Output the [X, Y] coordinate of the center of the cell containing the given text.  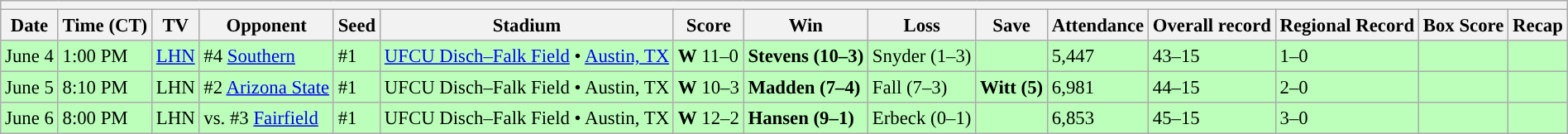
Loss [922, 25]
Seed [356, 25]
#4 Southern [266, 56]
6,853 [1097, 118]
W 10–3 [708, 88]
45–15 [1212, 118]
2–0 [1346, 88]
Witt (5) [1012, 88]
Box Score [1463, 25]
Stadium [528, 25]
Attendance [1097, 25]
Date [30, 25]
Save [1012, 25]
8:00 PM [104, 118]
44–15 [1212, 88]
Erbeck (0–1) [922, 118]
Snyder (1–3) [922, 56]
Win [806, 25]
W 12–2 [708, 118]
3–0 [1346, 118]
Regional Record [1346, 25]
vs. #3 Fairfield [266, 118]
June 4 [30, 56]
8:10 PM [104, 88]
6,981 [1097, 88]
43–15 [1212, 56]
June 5 [30, 88]
Madden (7–4) [806, 88]
TV [175, 25]
Time (CT) [104, 25]
1:00 PM [104, 56]
5,447 [1097, 56]
W 11–0 [708, 56]
Score [708, 25]
Opponent [266, 25]
Stevens (10–3) [806, 56]
Fall (7–3) [922, 88]
1–0 [1346, 56]
Overall record [1212, 25]
June 6 [30, 118]
#2 Arizona State [266, 88]
Hansen (9–1) [806, 118]
Recap [1538, 25]
